Identify which cell holds the provided text, then report its (x, y) central coordinate. 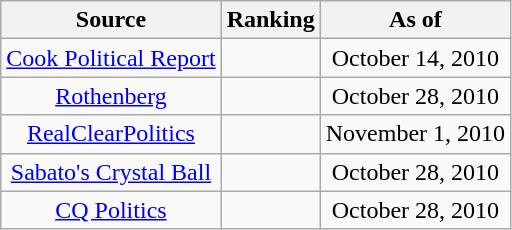
Source (111, 20)
Sabato's Crystal Ball (111, 172)
Rothenberg (111, 96)
Cook Political Report (111, 58)
As of (415, 20)
CQ Politics (111, 210)
November 1, 2010 (415, 134)
October 14, 2010 (415, 58)
RealClearPolitics (111, 134)
Ranking (270, 20)
